Extract the (x, y) coordinate from the center of the cell holding the provided text.  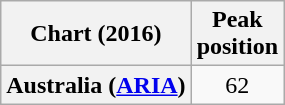
Australia (ARIA) (96, 85)
Peak position (237, 34)
Chart (2016) (96, 34)
62 (237, 85)
